Output the (X, Y) coordinate of the center of the cell containing the given text.  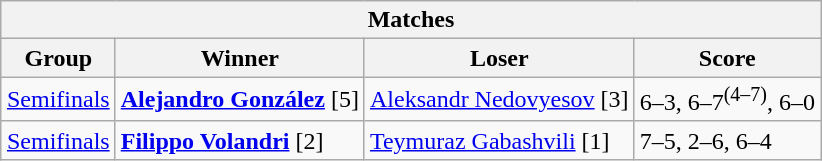
Score (727, 58)
Filippo Volandri [2] (240, 140)
6–3, 6–7(4–7), 6–0 (727, 100)
Winner (240, 58)
Alejandro González [5] (240, 100)
7–5, 2–6, 6–4 (727, 140)
Matches (410, 20)
Group (58, 58)
Aleksandr Nedovyesov [3] (499, 100)
Loser (499, 58)
Teymuraz Gabashvili [1] (499, 140)
